Pinpoint the cell where the given text exists, returning its [X, Y] midpoint coordinate. 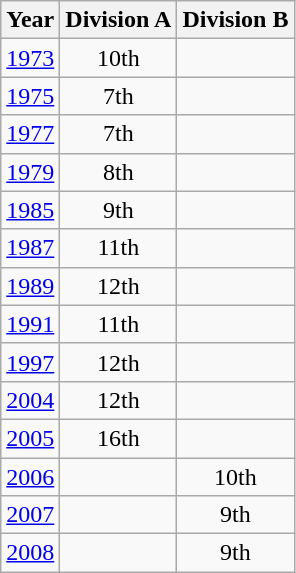
2006 [30, 477]
1977 [30, 134]
Division B [236, 20]
1991 [30, 324]
1987 [30, 248]
1985 [30, 210]
1979 [30, 172]
1997 [30, 362]
Year [30, 20]
2004 [30, 400]
1975 [30, 96]
2007 [30, 515]
2005 [30, 438]
Division A [118, 20]
16th [118, 438]
1973 [30, 58]
8th [118, 172]
1989 [30, 286]
2008 [30, 553]
